Return (X, Y) of the center of cell containing provided text 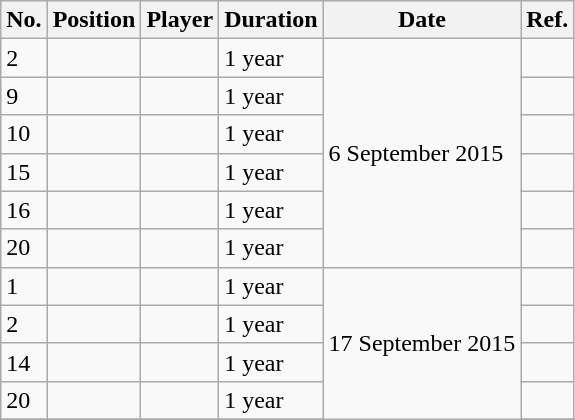
17 September 2015 (422, 343)
Position (94, 20)
No. (24, 20)
9 (24, 96)
Date (422, 20)
10 (24, 134)
Ref. (548, 20)
1 (24, 286)
14 (24, 362)
6 September 2015 (422, 153)
Player (180, 20)
Duration (271, 20)
15 (24, 172)
16 (24, 210)
